For the text-containing cell, return its midpoint in [x, y] coordinate format. 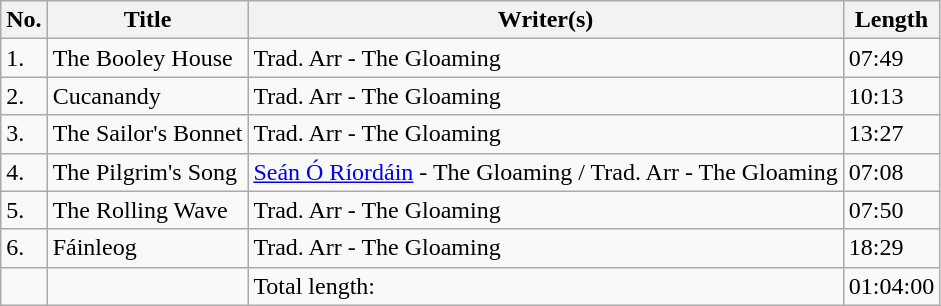
10:13 [891, 96]
Length [891, 20]
07:08 [891, 172]
Writer(s) [546, 20]
4. [24, 172]
5. [24, 210]
The Pilgrim's Song [148, 172]
3. [24, 134]
The Booley House [148, 58]
Cucanandy [148, 96]
18:29 [891, 248]
Total length: [546, 286]
The Sailor's Bonnet [148, 134]
The Rolling Wave [148, 210]
Seán Ó Ríordáin - The Gloaming / Trad. Arr - The Gloaming [546, 172]
07:49 [891, 58]
Title [148, 20]
1. [24, 58]
13:27 [891, 134]
07:50 [891, 210]
01:04:00 [891, 286]
6. [24, 248]
Fáinleog [148, 248]
No. [24, 20]
2. [24, 96]
